Capture the cell that displays the provided text and extract its [x, y] central coordinate. 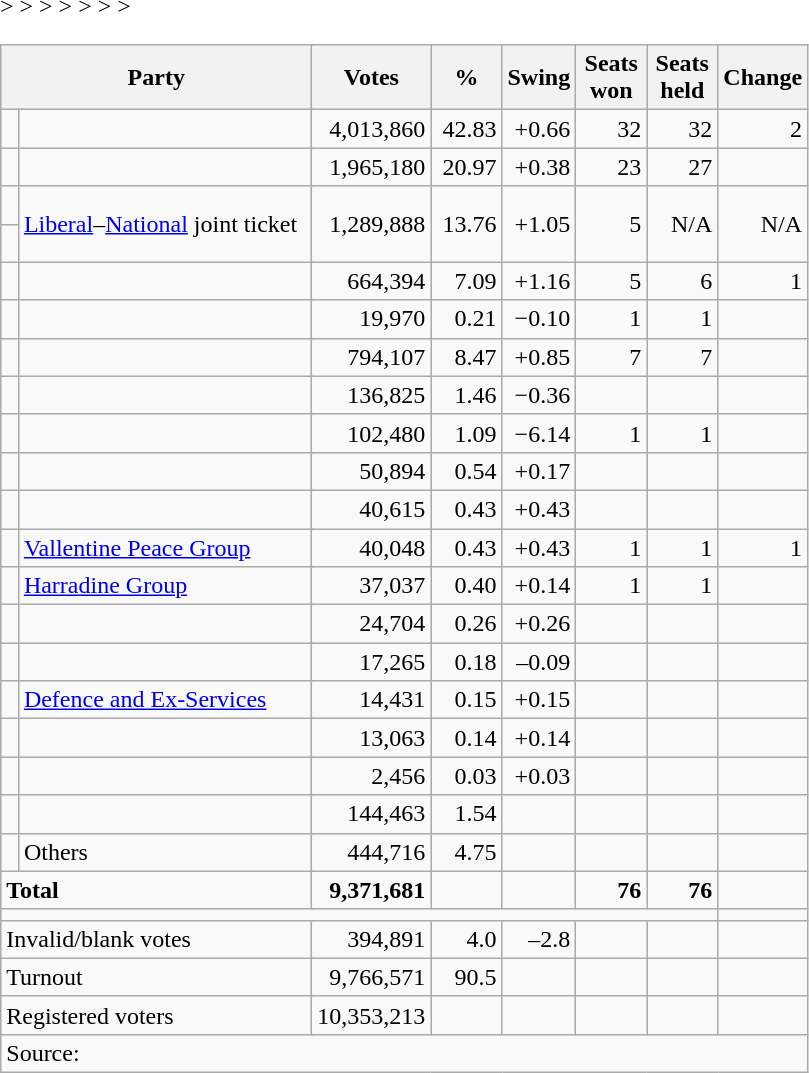
Party [156, 78]
444,716 [372, 852]
102,480 [372, 433]
9,766,571 [372, 977]
Change [763, 78]
+1.16 [539, 281]
17,265 [372, 662]
24,704 [372, 624]
−0.36 [539, 395]
4.0 [466, 939]
8.47 [466, 357]
+0.26 [539, 624]
Vallentine Peace Group [164, 547]
7.09 [466, 281]
Defence and Ex-Services [164, 700]
40,615 [372, 509]
−0.10 [539, 319]
1,289,888 [372, 224]
Registered voters [156, 1015]
0.15 [466, 700]
1,965,180 [372, 167]
0.14 [466, 738]
2,456 [372, 776]
40,048 [372, 547]
4.75 [466, 852]
Swing [539, 78]
13.76 [466, 224]
27 [682, 167]
1.09 [466, 433]
6 [682, 281]
+0.03 [539, 776]
14,431 [372, 700]
2 [763, 129]
Harradine Group [164, 586]
0.18 [466, 662]
+1.05 [539, 224]
20.97 [466, 167]
% [466, 78]
+0.17 [539, 471]
1.54 [466, 814]
Turnout [156, 977]
23 [612, 167]
+0.15 [539, 700]
42.83 [466, 129]
0.54 [466, 471]
Seats won [612, 78]
794,107 [372, 357]
Liberal–National joint ticket [164, 224]
50,894 [372, 471]
37,037 [372, 586]
0.21 [466, 319]
13,063 [372, 738]
4,013,860 [372, 129]
+0.38 [539, 167]
−6.14 [539, 433]
0.40 [466, 586]
136,825 [372, 395]
664,394 [372, 281]
–0.09 [539, 662]
+0.85 [539, 357]
Invalid/blank votes [156, 939]
90.5 [466, 977]
1.46 [466, 395]
Total [156, 890]
0.26 [466, 624]
+0.66 [539, 129]
9,371,681 [372, 890]
–2.8 [539, 939]
19,970 [372, 319]
Source: [404, 1053]
Others [164, 852]
144,463 [372, 814]
10,353,213 [372, 1015]
0.03 [466, 776]
Seats held [682, 78]
Votes [372, 78]
394,891 [372, 939]
